Scan for the cell matching the given text and deliver its [X, Y] coordinate at center. 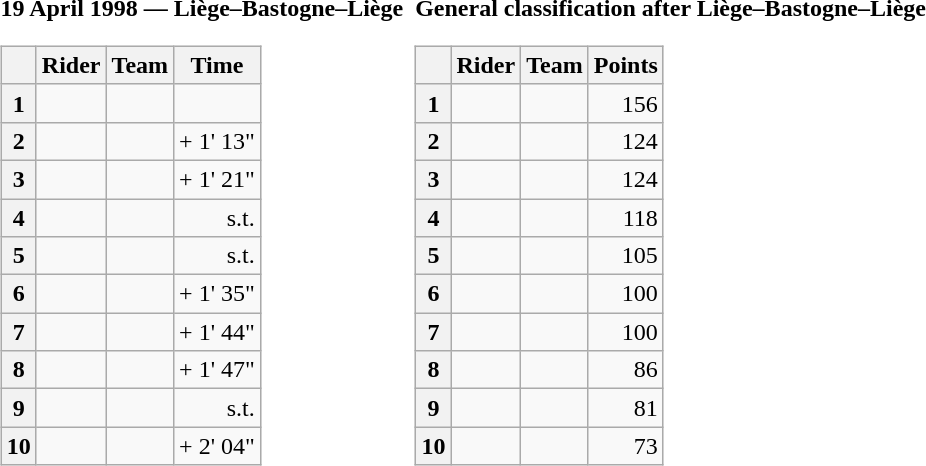
Time [218, 65]
+ 1' 21" [218, 179]
73 [626, 446]
+ 2' 04" [218, 446]
+ 1' 13" [218, 141]
Points [626, 65]
+ 1' 44" [218, 332]
81 [626, 408]
+ 1' 35" [218, 294]
86 [626, 370]
105 [626, 256]
+ 1' 47" [218, 370]
118 [626, 217]
156 [626, 103]
